Locate the cell with the specified text and output its (x, y) center coordinate. 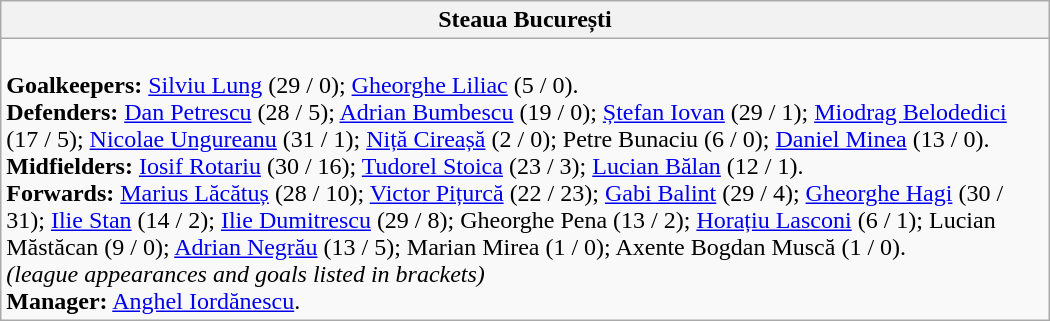
Steaua București (525, 20)
